Output the (x, y) coordinate of the center of the cell containing the given text.  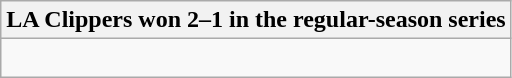
LA Clippers won 2–1 in the regular-season series (256, 20)
